Scan for the cell matching the given text and deliver its (x, y) coordinate at center. 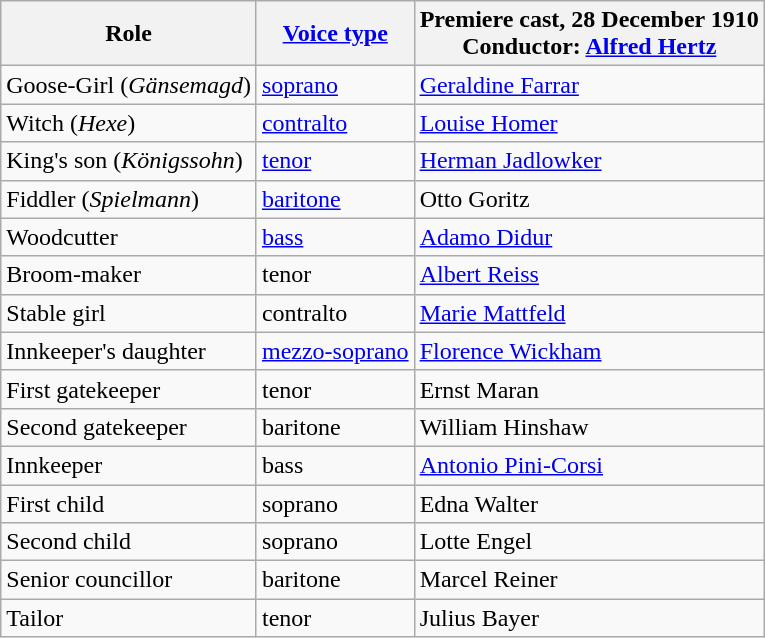
Premiere cast, 28 December 1910Conductor: Alfred Hertz (589, 34)
Florence Wickham (589, 351)
Innkeeper (129, 465)
Marie Mattfeld (589, 313)
Voice type (335, 34)
Fiddler (Spielmann) (129, 199)
First child (129, 503)
Geraldine Farrar (589, 85)
Herman Jadlowker (589, 161)
Albert Reiss (589, 275)
Louise Homer (589, 123)
Edna Walter (589, 503)
Julius Bayer (589, 618)
Adamo Didur (589, 237)
William Hinshaw (589, 427)
Stable girl (129, 313)
First gatekeeper (129, 389)
Role (129, 34)
Lotte Engel (589, 542)
Goose-Girl (Gänsemagd) (129, 85)
Antonio Pini-Corsi (589, 465)
Broom-maker (129, 275)
Innkeeper's daughter (129, 351)
Woodcutter (129, 237)
Witch (Hexe) (129, 123)
Second gatekeeper (129, 427)
Second child (129, 542)
Otto Goritz (589, 199)
King's son (Königssohn) (129, 161)
Senior councillor (129, 580)
Ernst Maran (589, 389)
mezzo-soprano (335, 351)
Tailor (129, 618)
Marcel Reiner (589, 580)
